Search for the cell housing the specified text and yield its [X, Y] center coordinate. 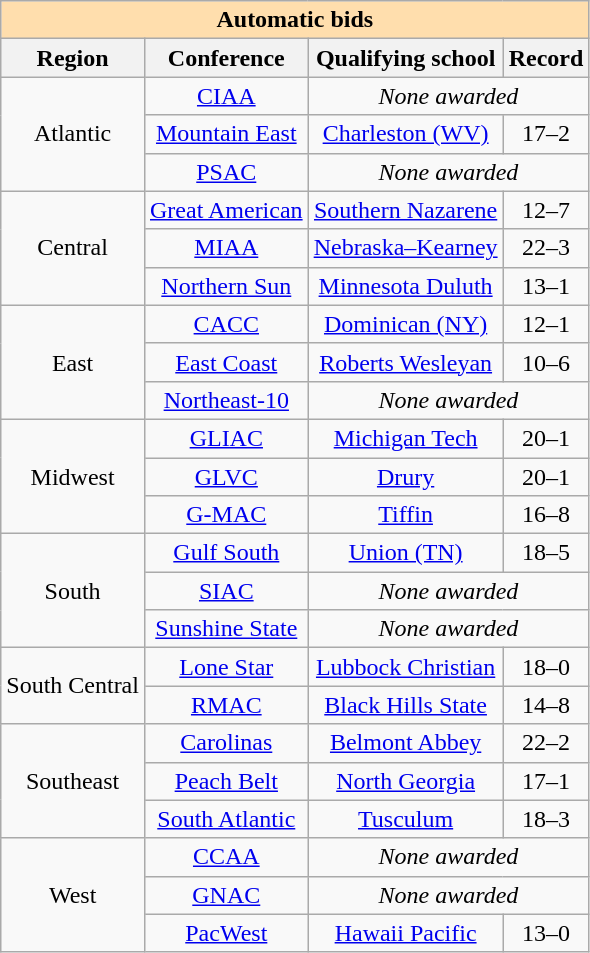
17–1 [546, 781]
10–6 [546, 362]
CCAA [226, 857]
G-MAC [226, 515]
18–0 [546, 667]
GLVC [226, 477]
Atlantic [73, 134]
Lone Star [226, 667]
12–1 [546, 324]
CACC [226, 324]
Great American [226, 210]
Tusculum [406, 819]
22–2 [546, 743]
North Georgia [406, 781]
Southern Nazarene [406, 210]
14–8 [546, 705]
MIAA [226, 248]
Drury [406, 477]
Michigan Tech [406, 438]
16–8 [546, 515]
SIAC [226, 591]
PacWest [226, 933]
RMAC [226, 705]
Midwest [73, 476]
Union (TN) [406, 553]
18–3 [546, 819]
Roberts Wesleyan [406, 362]
Tiffin [406, 515]
South [73, 591]
GLIAC [226, 438]
17–2 [546, 134]
Charleston (WV) [406, 134]
Peach Belt [226, 781]
12–7 [546, 210]
Northern Sun [226, 286]
Northeast-10 [226, 400]
Region [73, 58]
Belmont Abbey [406, 743]
West [73, 895]
South Atlantic [226, 819]
Minnesota Duluth [406, 286]
East [73, 362]
East Coast [226, 362]
Central [73, 248]
Mountain East [226, 134]
Hawaii Pacific [406, 933]
Sunshine State [226, 629]
Nebraska–Kearney [406, 248]
22–3 [546, 248]
Black Hills State [406, 705]
Conference [226, 58]
Dominican (NY) [406, 324]
Automatic bids [295, 20]
13–0 [546, 933]
CIAA [226, 96]
18–5 [546, 553]
PSAC [226, 172]
Gulf South [226, 553]
Lubbock Christian [406, 667]
Qualifying school [406, 58]
Southeast [73, 781]
Carolinas [226, 743]
GNAC [226, 895]
Record [546, 58]
South Central [73, 686]
13–1 [546, 286]
